Provide the [x, y] coordinate of the cell's center where the given text is located.  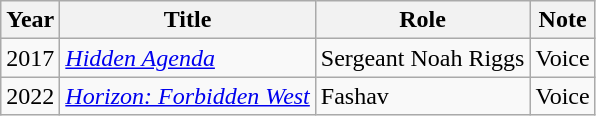
Hidden Agenda [188, 58]
Year [30, 20]
Note [562, 20]
Title [188, 20]
Fashav [422, 96]
2017 [30, 58]
Horizon: Forbidden West [188, 96]
2022 [30, 96]
Role [422, 20]
Sergeant Noah Riggs [422, 58]
